Search for the cell housing the specified text and yield its (X, Y) center coordinate. 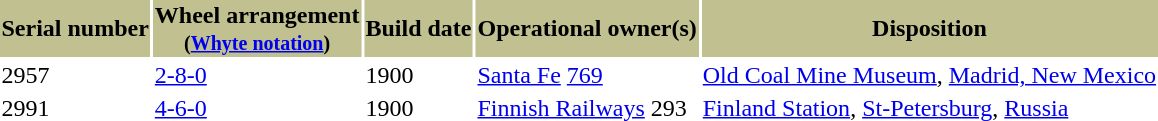
Old Coal Mine Museum, Madrid, New Mexico (929, 75)
1900 (418, 75)
2957 (75, 75)
Serial number (75, 28)
2-8-0 (257, 75)
Operational owner(s) (587, 28)
Santa Fe 769 (587, 75)
Build date (418, 28)
Disposition (929, 28)
Wheel arrangement(Whyte notation) (257, 28)
